Output the (x, y) coordinate of the center of the cell containing the given text.  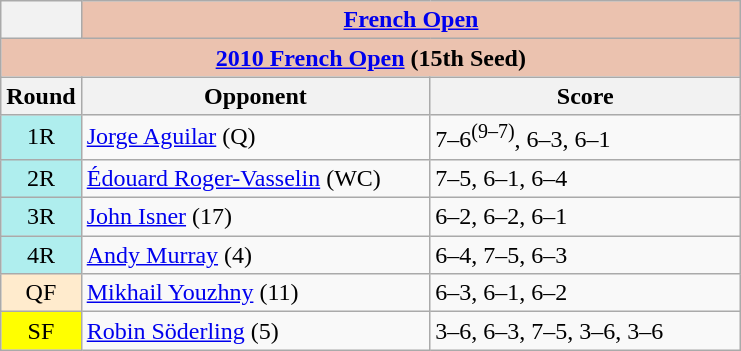
4R (41, 255)
Robin Söderling (5) (256, 331)
1R (41, 138)
John Isner (17) (256, 217)
3–6, 6–3, 7–5, 3–6, 3–6 (586, 331)
Andy Murray (4) (256, 255)
Opponent (256, 96)
Round (41, 96)
6–4, 7–5, 6–3 (586, 255)
2R (41, 178)
French Open (411, 20)
QF (41, 293)
Jorge Aguilar (Q) (256, 138)
Édouard Roger-Vasselin (WC) (256, 178)
2010 French Open (15th Seed) (371, 58)
6–3, 6–1, 6–2 (586, 293)
7–6(9–7), 6–3, 6–1 (586, 138)
3R (41, 217)
Mikhail Youzhny (11) (256, 293)
Score (586, 96)
7–5, 6–1, 6–4 (586, 178)
6–2, 6–2, 6–1 (586, 217)
SF (41, 331)
